Scan for the cell matching the given text and deliver its (x, y) coordinate at center. 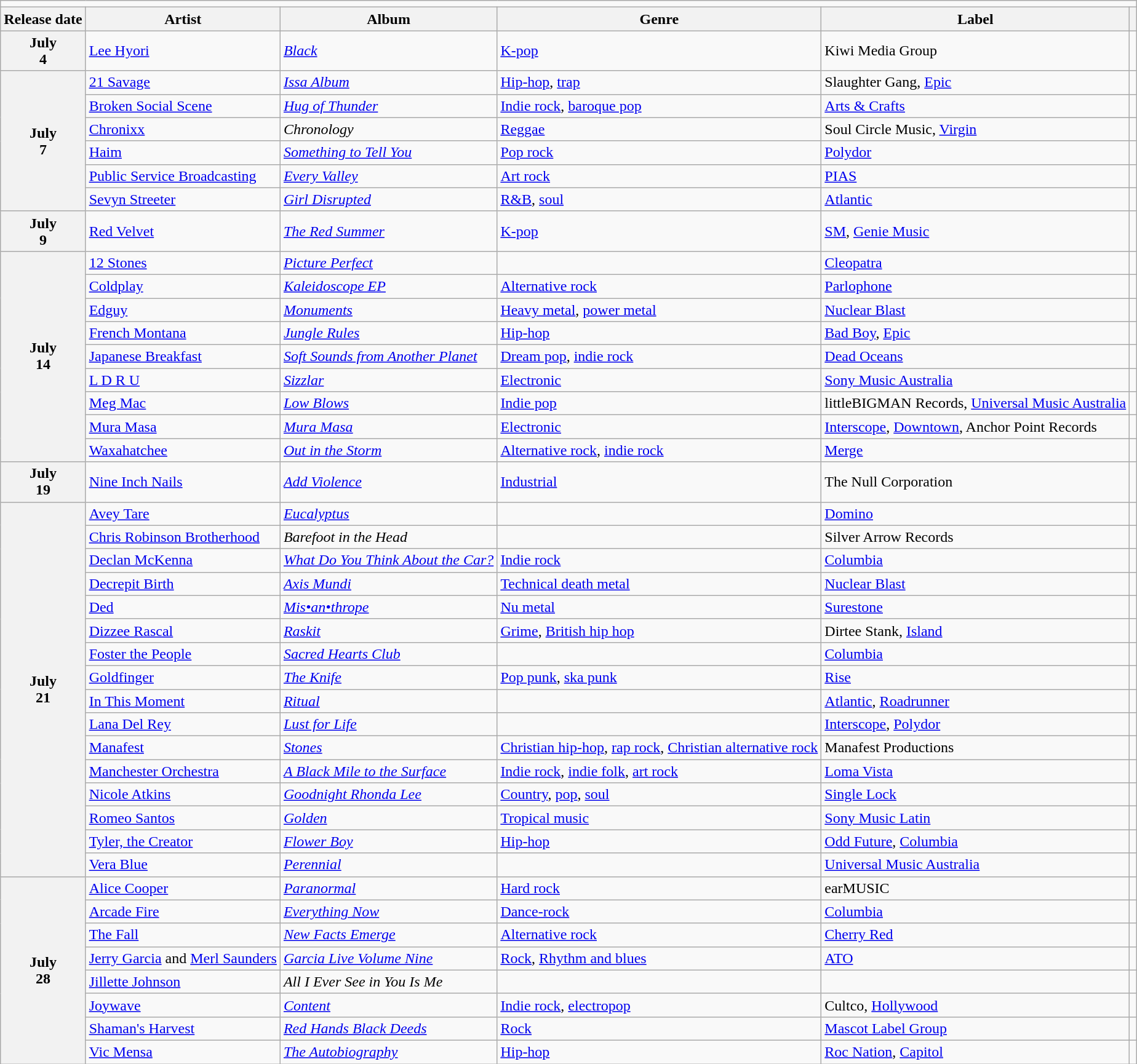
Mis•an•thrope (388, 607)
Chronology (388, 129)
Jillette Johnson (183, 982)
Industrial (660, 482)
Every Valley (388, 176)
Goodnight Rhonda Lee (388, 795)
July21 (43, 689)
Nine Inch Nails (183, 482)
Broken Social Scene (183, 106)
Artist (183, 19)
Interscope, Polydor (976, 725)
Atlantic, Roadrunner (976, 701)
Vic Mensa (183, 1052)
Girl Disrupted (388, 199)
Picture Perfect (388, 263)
Edguy (183, 309)
Cleopatra (976, 263)
July19 (43, 482)
Waxahatchee (183, 450)
Arcade Fire (183, 911)
21 Savage (183, 82)
Genre (660, 19)
Meg Mac (183, 403)
Indie rock (660, 560)
Country, pop, soul (660, 795)
Jungle Rules (388, 333)
Hard rock (660, 888)
Technical death metal (660, 584)
Ded (183, 607)
Content (388, 1005)
Lee Hyori (183, 50)
Alice Cooper (183, 888)
Parlophone (976, 286)
Romeo Santos (183, 818)
Surestone (976, 607)
Art rock (660, 176)
Rock (660, 1028)
July9 (43, 231)
The Fall (183, 935)
R&B, soul (660, 199)
July14 (43, 357)
Pop rock (660, 153)
French Montana (183, 333)
What Do You Think About the Car? (388, 560)
Jerry Garcia and Merl Saunders (183, 958)
Ritual (388, 701)
Slaughter Gang, Epic (976, 82)
Sacred Hearts Club (388, 654)
Barefoot in the Head (388, 537)
Pop punk, ska punk (660, 677)
Interscope, Downtown, Anchor Point Records (976, 427)
Low Blows (388, 403)
L D R U (183, 380)
Public Service Broadcasting (183, 176)
Foster the People (183, 654)
In This Moment (183, 701)
Release date (43, 19)
Alternative rock, indie rock (660, 450)
Cultco, Hollywood (976, 1005)
The Autobiography (388, 1052)
Flower Boy (388, 841)
Japanese Breakfast (183, 357)
Indie rock, indie folk, art rock (660, 771)
Raskit (388, 630)
Kaleidoscope EP (388, 286)
Rise (976, 677)
Black (388, 50)
Single Lock (976, 795)
Manchester Orchestra (183, 771)
The Knife (388, 677)
Golden (388, 818)
Red Velvet (183, 231)
Declan McKenna (183, 560)
Sevyn Streeter (183, 199)
ATO (976, 958)
Everything Now (388, 911)
Hip-hop, trap (660, 82)
Joywave (183, 1005)
earMUSIC (976, 888)
Tyler, the Creator (183, 841)
Dead Oceans (976, 357)
New Facts Emerge (388, 935)
PIAS (976, 176)
Avey Tare (183, 514)
Mascot Label Group (976, 1028)
Soul Circle Music, Virgin (976, 129)
Monuments (388, 309)
Roc Nation, Capitol (976, 1052)
Chris Robinson Brotherhood (183, 537)
Garcia Live Volume Nine (388, 958)
Perennial (388, 865)
Issa Album (388, 82)
SM, Genie Music (976, 231)
Sony Music Australia (976, 380)
All I Ever See in You Is Me (388, 982)
July4 (43, 50)
Out in the Storm (388, 450)
Lana Del Rey (183, 725)
Loma Vista (976, 771)
Domino (976, 514)
Dream pop, indie rock (660, 357)
July7 (43, 141)
Atlantic (976, 199)
Chronixx (183, 129)
A Black Mile to the Surface (388, 771)
Add Violence (388, 482)
12 Stones (183, 263)
Label (976, 19)
Odd Future, Columbia (976, 841)
Reggae (660, 129)
Vera Blue (183, 865)
Sizzlar (388, 380)
Merge (976, 450)
Heavy metal, power metal (660, 309)
Universal Music Australia (976, 865)
Hug of Thunder (388, 106)
Dizzee Rascal (183, 630)
Bad Boy, Epic (976, 333)
Album (388, 19)
Sony Music Latin (976, 818)
Eucalyptus (388, 514)
Indie rock, baroque pop (660, 106)
Shaman's Harvest (183, 1028)
Manafest Productions (976, 748)
Polydor (976, 153)
Cherry Red (976, 935)
Christian hip-hop, rap rock, Christian alternative rock (660, 748)
Decrepit Birth (183, 584)
The Null Corporation (976, 482)
Arts & Crafts (976, 106)
Grime, British hip hop (660, 630)
littleBIGMAN Records, Universal Music Australia (976, 403)
Indie pop (660, 403)
Lust for Life (388, 725)
Silver Arrow Records (976, 537)
Dirtee Stank, Island (976, 630)
Rock, Rhythm and blues (660, 958)
Indie rock, electropop (660, 1005)
Dance-rock (660, 911)
Soft Sounds from Another Planet (388, 357)
Coldplay (183, 286)
Paranormal (388, 888)
Something to Tell You (388, 153)
Axis Mundi (388, 584)
Tropical music (660, 818)
Red Hands Black Deeds (388, 1028)
The Red Summer (388, 231)
Haim (183, 153)
Manafest (183, 748)
Kiwi Media Group (976, 50)
Nu metal (660, 607)
Stones (388, 748)
Nicole Atkins (183, 795)
July28 (43, 970)
Goldfinger (183, 677)
